Provide the (X, Y) coordinate of the cell's center where the given text is located.  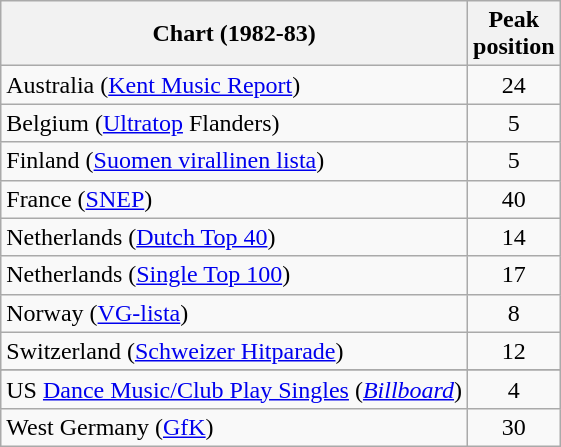
West Germany (GfK) (234, 427)
Netherlands (Dutch Top 40) (234, 237)
Chart (1982-83) (234, 34)
4 (514, 389)
12 (514, 351)
8 (514, 313)
Finland (Suomen virallinen lista) (234, 161)
France (SNEP) (234, 199)
24 (514, 85)
Norway (VG-lista) (234, 313)
Netherlands (Single Top 100) (234, 275)
Peakposition (514, 34)
30 (514, 427)
Belgium (Ultratop Flanders) (234, 123)
17 (514, 275)
40 (514, 199)
Australia (Kent Music Report) (234, 85)
US Dance Music/Club Play Singles (Billboard) (234, 389)
Switzerland (Schweizer Hitparade) (234, 351)
14 (514, 237)
